Return the [x, y] coordinate for the center point of the cell that contains the specified text.  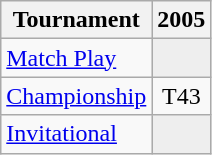
Match Play [76, 58]
Tournament [76, 20]
Invitational [76, 134]
T43 [182, 96]
2005 [182, 20]
Championship [76, 96]
